Extract the [X, Y] coordinate from the center of the cell holding the provided text.  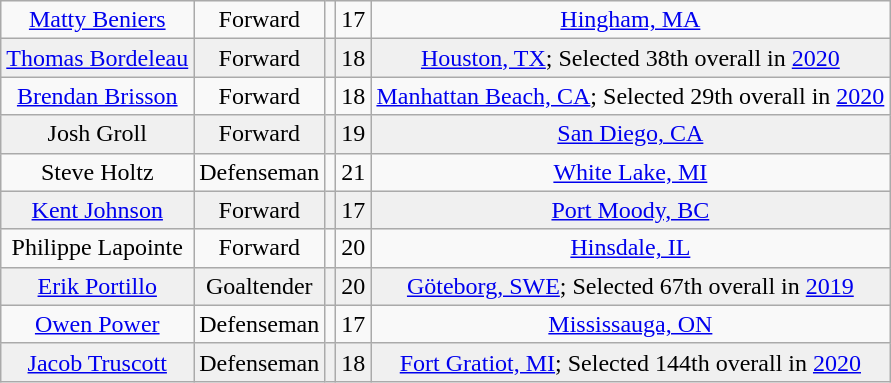
Philippe Lapointe [98, 248]
Erik Portillo [98, 286]
Manhattan Beach, CA; Selected 29th overall in 2020 [630, 96]
21 [354, 172]
Kent Johnson [98, 210]
Jacob Truscott [98, 362]
Goaltender [260, 286]
Owen Power [98, 324]
Houston, TX; Selected 38th overall in 2020 [630, 58]
San Diego, CA [630, 134]
Hinsdale, IL [630, 248]
Port Moody, BC [630, 210]
White Lake, MI [630, 172]
Thomas Bordeleau [98, 58]
Fort Gratiot, MI; Selected 144th overall in 2020 [630, 362]
19 [354, 134]
Steve Holtz [98, 172]
Josh Groll [98, 134]
Mississauga, ON [630, 324]
Hingham, MA [630, 20]
Göteborg, SWE; Selected 67th overall in 2019 [630, 286]
Matty Beniers [98, 20]
Brendan Brisson [98, 96]
